Provide the [X, Y] coordinate of the cell's center where the given text is located.  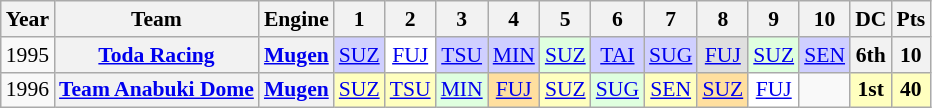
TAI [618, 55]
8 [722, 19]
6 [618, 19]
Year [28, 19]
Toda Racing [156, 55]
DC [870, 19]
2 [410, 19]
5 [566, 19]
3 [462, 19]
Engine [296, 19]
Pts [910, 19]
1996 [28, 90]
4 [514, 19]
1995 [28, 55]
1 [360, 19]
40 [910, 90]
Team [156, 19]
6th [870, 55]
Team Anabuki Dome [156, 90]
1st [870, 90]
7 [670, 19]
9 [774, 19]
